From the cell containing the given text, extract its center point as [X, Y] coordinate. 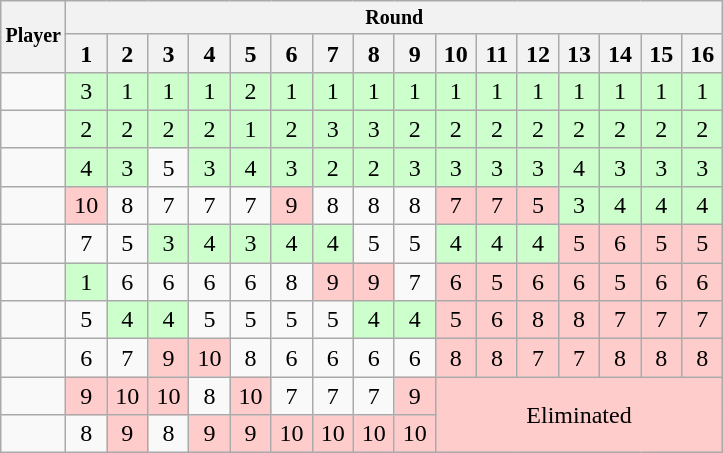
11 [496, 53]
Player [34, 37]
Round [394, 18]
14 [620, 53]
12 [538, 53]
13 [578, 53]
16 [702, 53]
15 [662, 53]
Eliminated [578, 415]
